Determine the [X, Y] coordinate at the center of the cell enclosing the given text.  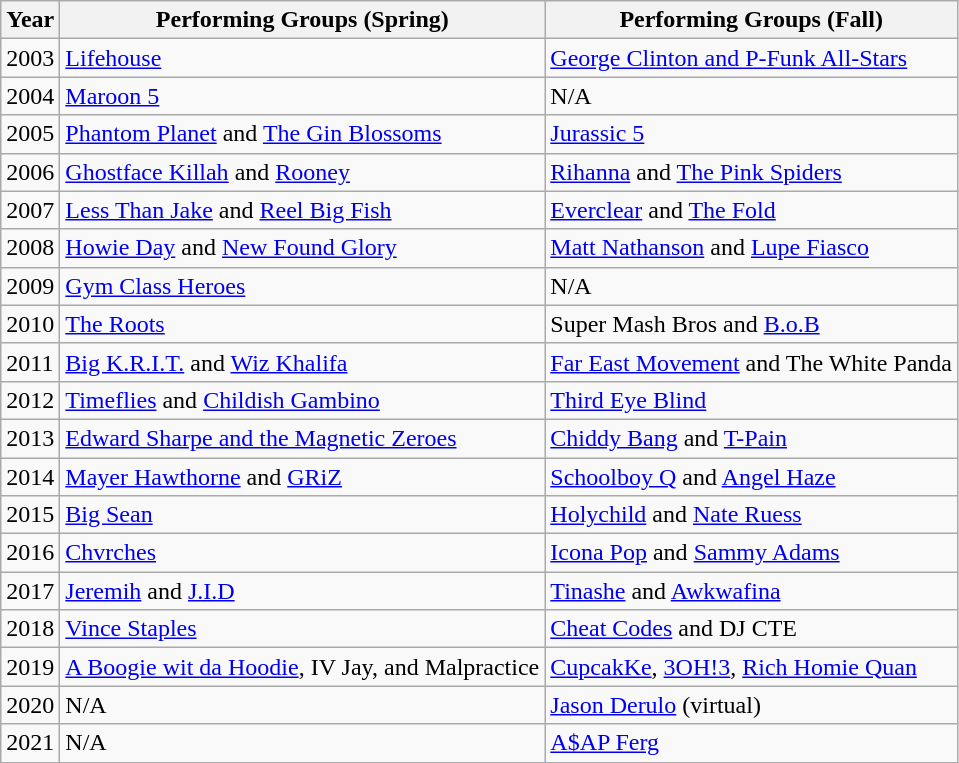
Chiddy Bang and T-Pain [752, 438]
2009 [30, 286]
Phantom Planet and The Gin Blossoms [302, 134]
Lifehouse [302, 58]
2019 [30, 667]
Big Sean [302, 515]
Everclear and The Fold [752, 210]
Schoolboy Q and Angel Haze [752, 477]
Cheat Codes and DJ CTE [752, 629]
Edward Sharpe and the Magnetic Zeroes [302, 438]
Rihanna and The Pink Spiders [752, 172]
2006 [30, 172]
Jason Derulo (virtual) [752, 705]
Big K.R.I.T. and Wiz Khalifa [302, 362]
2003 [30, 58]
Vince Staples [302, 629]
Gym Class Heroes [302, 286]
Performing Groups (Fall) [752, 20]
Mayer Hawthorne and GRiZ [302, 477]
Less Than Jake and Reel Big Fish [302, 210]
Holychild and Nate Ruess [752, 515]
Icona Pop and Sammy Adams [752, 553]
Howie Day and New Found Glory [302, 248]
Matt Nathanson and Lupe Fiasco [752, 248]
2016 [30, 553]
2008 [30, 248]
Chvrches [302, 553]
2011 [30, 362]
2021 [30, 743]
Ghostface Killah and Rooney [302, 172]
2010 [30, 324]
George Clinton and P-Funk All-Stars [752, 58]
Super Mash Bros and B.o.B [752, 324]
Timeflies and Childish Gambino [302, 400]
Far East Movement and The White Panda [752, 362]
2012 [30, 400]
2004 [30, 96]
2005 [30, 134]
A Boogie wit da Hoodie, IV Jay, and Malpractice [302, 667]
2020 [30, 705]
Third Eye Blind [752, 400]
2015 [30, 515]
Performing Groups (Spring) [302, 20]
Jurassic 5 [752, 134]
The Roots [302, 324]
Maroon 5 [302, 96]
2007 [30, 210]
2013 [30, 438]
2018 [30, 629]
CupcakKe, 3OH!3, Rich Homie Quan [752, 667]
Year [30, 20]
Jeremih and J.I.D [302, 591]
Tinashe and Awkwafina [752, 591]
2014 [30, 477]
A$AP Ferg [752, 743]
2017 [30, 591]
